Detect which cell encompasses the target text, then output its (x, y) center coordinate. 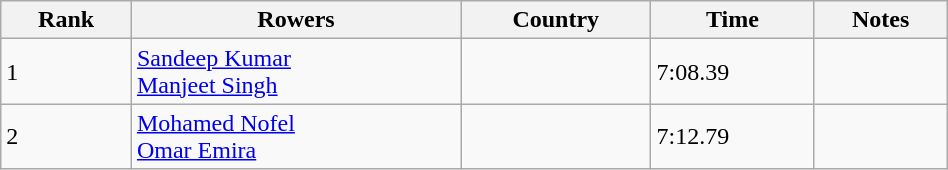
Rowers (296, 20)
7:12.79 (732, 136)
Time (732, 20)
Rank (66, 20)
Country (556, 20)
7:08.39 (732, 72)
1 (66, 72)
Mohamed NofelOmar Emira (296, 136)
Notes (880, 20)
Sandeep KumarManjeet Singh (296, 72)
2 (66, 136)
